Return (X, Y) of the center of cell containing provided text 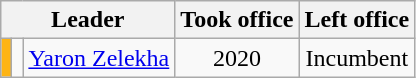
2020 (237, 58)
Took office (237, 20)
Leader (88, 20)
Yaron Zelekha (99, 58)
Incumbent (357, 58)
Left office (357, 20)
